Extract the [x, y] coordinate from the center of the cell holding the provided text.  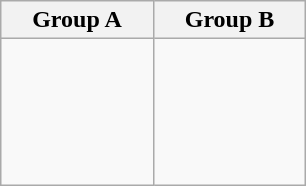
Group A [78, 20]
Group B [230, 20]
